Provide the [X, Y] coordinate of the cell's center where the given text is located.  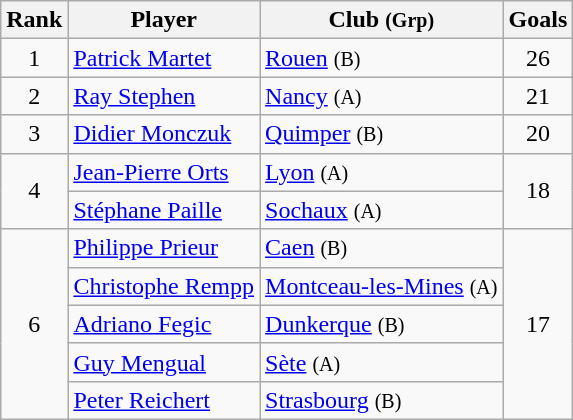
26 [538, 58]
20 [538, 134]
Sète (A) [382, 362]
Caen (B) [382, 248]
Goals [538, 20]
Stéphane Paille [164, 210]
Montceau-les-Mines (A) [382, 286]
Rank [34, 20]
Guy Mengual [164, 362]
Rouen (B) [382, 58]
Dunkerque (B) [382, 324]
4 [34, 191]
21 [538, 96]
3 [34, 134]
Quimper (B) [382, 134]
Christophe Rempp [164, 286]
Ray Stephen [164, 96]
Jean-Pierre Orts [164, 172]
Peter Reichert [164, 400]
Adriano Fegic [164, 324]
Strasbourg (B) [382, 400]
Club (Grp) [382, 20]
Sochaux (A) [382, 210]
Didier Monczuk [164, 134]
Lyon (A) [382, 172]
Patrick Martet [164, 58]
Player [164, 20]
17 [538, 324]
Philippe Prieur [164, 248]
2 [34, 96]
18 [538, 191]
Nancy (A) [382, 96]
1 [34, 58]
6 [34, 324]
